Return the [X, Y] coordinate for the center point of the cell that contains the specified text.  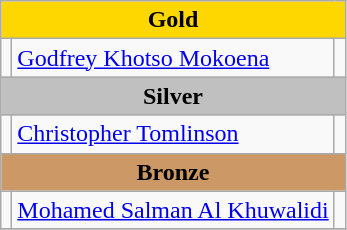
Bronze [173, 172]
Silver [173, 96]
Godfrey Khotso Mokoena [173, 58]
Mohamed Salman Al Khuwalidi [173, 210]
Gold [173, 20]
Christopher Tomlinson [173, 134]
